Locate the cell with the specified text and output its (x, y) center coordinate. 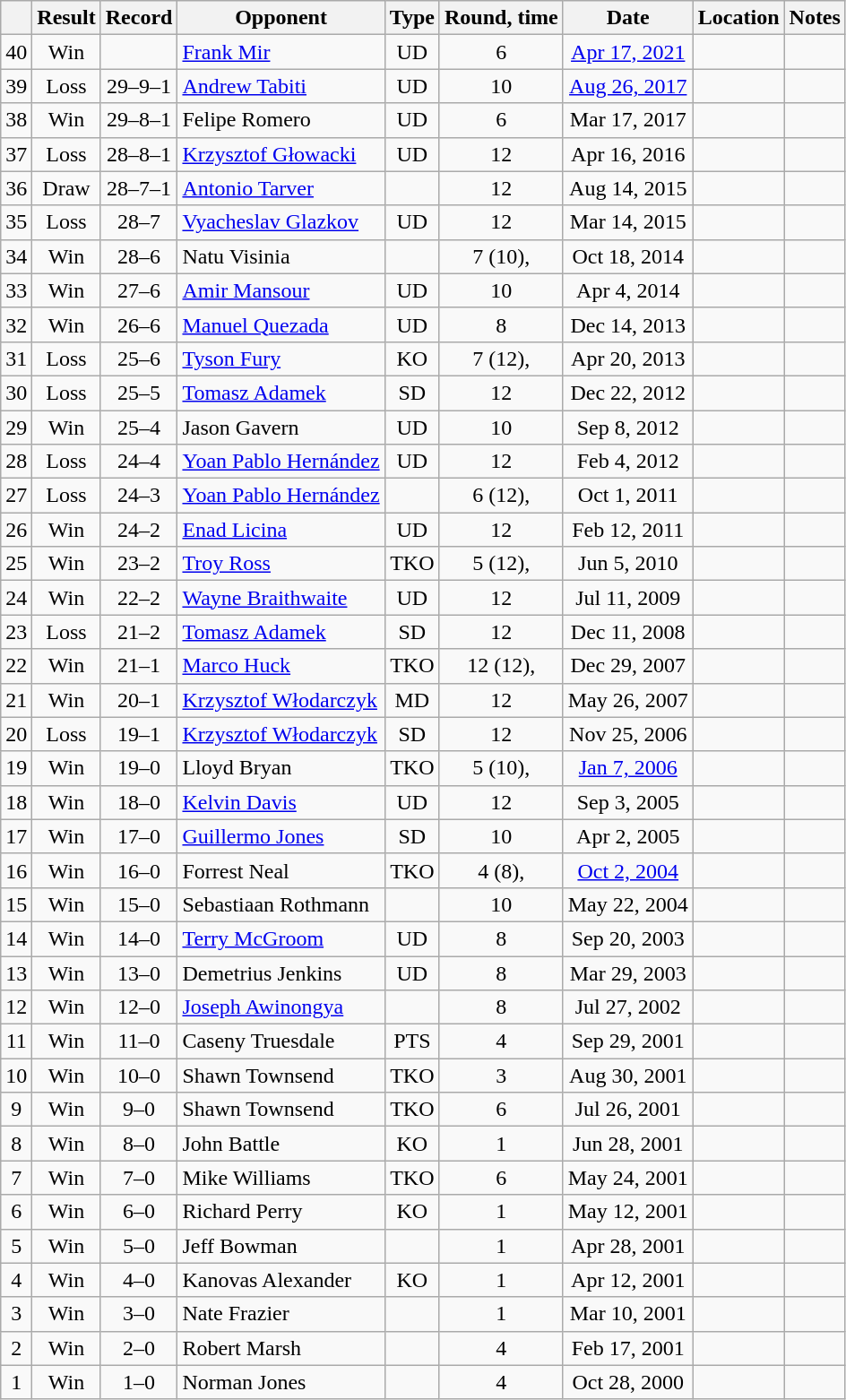
Natu Visinia (281, 256)
Norman Jones (281, 1382)
24–2 (139, 530)
Mar 17, 2017 (627, 120)
Jul 27, 2002 (627, 1007)
Forrest Neal (281, 870)
20–1 (139, 700)
Sep 20, 2003 (627, 938)
Andrew Tabiti (281, 86)
Mar 10, 2001 (627, 1314)
24–4 (139, 462)
PTS (412, 1041)
21 (16, 700)
14 (16, 938)
2 (16, 1348)
Tyson Fury (281, 359)
Oct 1, 2011 (627, 496)
Feb 4, 2012 (627, 462)
7 (12), (501, 359)
18 (16, 802)
Guillermo Jones (281, 836)
Nate Frazier (281, 1314)
Apr 17, 2021 (627, 52)
Type (412, 18)
40 (16, 52)
16 (16, 870)
Mar 29, 2003 (627, 972)
Nov 25, 2006 (627, 734)
27–6 (139, 290)
32 (16, 324)
Felipe Romero (281, 120)
27 (16, 496)
Oct 28, 2000 (627, 1382)
Round, time (501, 18)
22 (16, 666)
37 (16, 154)
Apr 4, 2014 (627, 290)
Notes (815, 18)
Joseph Awinongya (281, 1007)
Caseny Truesdale (281, 1041)
7 (16, 1178)
Feb 12, 2011 (627, 530)
Jan 7, 2006 (627, 768)
Location (738, 18)
5 (10), (501, 768)
Enad Licina (281, 530)
9–0 (139, 1110)
13–0 (139, 972)
11–0 (139, 1041)
Demetrius Jenkins (281, 972)
Jeff Bowman (281, 1246)
Sep 29, 2001 (627, 1041)
Jun 5, 2010 (627, 564)
Jason Gavern (281, 428)
17–0 (139, 836)
38 (16, 120)
Record (139, 18)
9 (16, 1110)
Oct 2, 2004 (627, 870)
15–0 (139, 904)
Jun 28, 2001 (627, 1144)
21–1 (139, 666)
30 (16, 393)
16–0 (139, 870)
Sep 3, 2005 (627, 802)
1–0 (139, 1382)
Dec 11, 2008 (627, 632)
3–0 (139, 1314)
Frank Mir (281, 52)
Date (627, 18)
28–7–1 (139, 188)
19 (16, 768)
Opponent (281, 18)
6 (12), (501, 496)
4 (8), (501, 870)
29–9–1 (139, 86)
Troy Ross (281, 564)
Kelvin Davis (281, 802)
Manuel Quezada (281, 324)
25–5 (139, 393)
May 22, 2004 (627, 904)
Terry McGroom (281, 938)
Amir Mansour (281, 290)
23 (16, 632)
Apr 20, 2013 (627, 359)
Wayne Braithwaite (281, 598)
Draw (66, 188)
Apr 28, 2001 (627, 1246)
31 (16, 359)
28–8–1 (139, 154)
39 (16, 86)
Feb 17, 2001 (627, 1348)
Aug 14, 2015 (627, 188)
May 26, 2007 (627, 700)
Lloyd Bryan (281, 768)
Oct 18, 2014 (627, 256)
18–0 (139, 802)
2–0 (139, 1348)
6–0 (139, 1212)
19–1 (139, 734)
26 (16, 530)
21–2 (139, 632)
Kanovas Alexander (281, 1280)
25 (16, 564)
Mike Williams (281, 1178)
MD (412, 700)
25–4 (139, 428)
29–8–1 (139, 120)
34 (16, 256)
33 (16, 290)
5–0 (139, 1246)
Vyacheslav Glazkov (281, 222)
5 (12), (501, 564)
20 (16, 734)
Marco Huck (281, 666)
Apr 12, 2001 (627, 1280)
Dec 14, 2013 (627, 324)
13 (16, 972)
17 (16, 836)
15 (16, 904)
36 (16, 188)
29 (16, 428)
12 (12), (501, 666)
19–0 (139, 768)
35 (16, 222)
11 (16, 1041)
Jul 11, 2009 (627, 598)
John Battle (281, 1144)
Aug 26, 2017 (627, 86)
Apr 2, 2005 (627, 836)
Mar 14, 2015 (627, 222)
4–0 (139, 1280)
Apr 16, 2016 (627, 154)
23–2 (139, 564)
Robert Marsh (281, 1348)
5 (16, 1246)
7–0 (139, 1178)
Dec 22, 2012 (627, 393)
Jul 26, 2001 (627, 1110)
28–6 (139, 256)
Sep 8, 2012 (627, 428)
26–6 (139, 324)
12–0 (139, 1007)
14–0 (139, 938)
7 (10), (501, 256)
Antonio Tarver (281, 188)
24–3 (139, 496)
Aug 30, 2001 (627, 1076)
May 12, 2001 (627, 1212)
Richard Perry (281, 1212)
10–0 (139, 1076)
28 (16, 462)
Result (66, 18)
28–7 (139, 222)
8–0 (139, 1144)
Krzysztof Głowacki (281, 154)
Dec 29, 2007 (627, 666)
25–6 (139, 359)
May 24, 2001 (627, 1178)
22–2 (139, 598)
Sebastiaan Rothmann (281, 904)
24 (16, 598)
